Output the [x, y] coordinate of the center of the cell containing the given text.  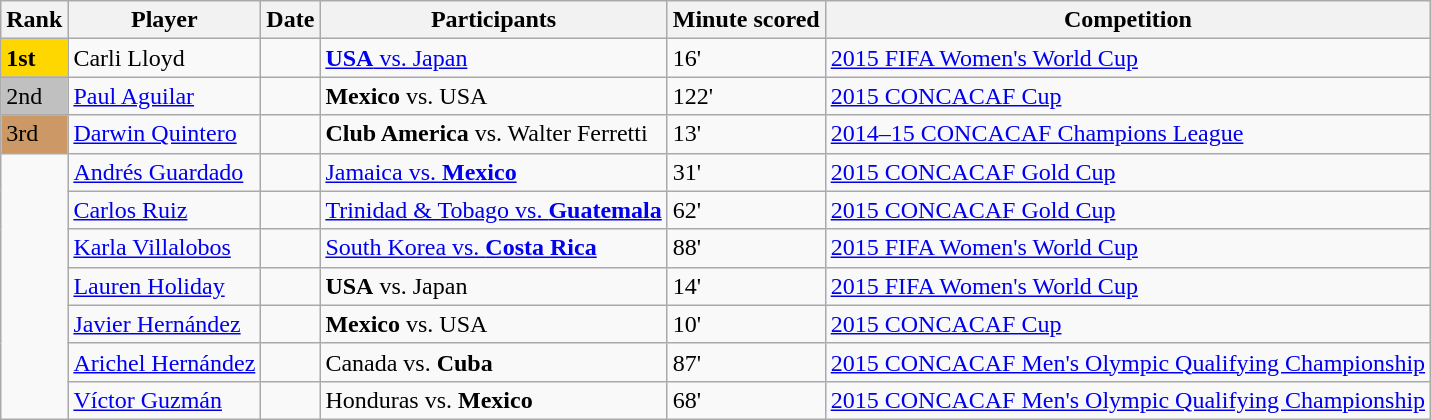
Canada vs. Cuba [494, 362]
Player [164, 20]
Víctor Guzmán [164, 400]
87' [746, 362]
Minute scored [746, 20]
1st [34, 58]
Rank [34, 20]
2014–15 CONCACAF Champions League [1128, 134]
Competition [1128, 20]
Honduras vs. Mexico [494, 400]
Karla Villalobos [164, 248]
Javier Hernández [164, 324]
122' [746, 96]
Carlos Ruiz [164, 210]
South Korea vs. Costa Rica [494, 248]
3rd [34, 134]
Arichel Hernández [164, 362]
Trinidad & Tobago vs. Guatemala [494, 210]
14' [746, 286]
Jamaica vs. Mexico [494, 172]
88' [746, 248]
16' [746, 58]
68' [746, 400]
31' [746, 172]
13' [746, 134]
2nd [34, 96]
62' [746, 210]
Paul Aguilar [164, 96]
Andrés Guardado [164, 172]
Carli Lloyd [164, 58]
Club America vs. Walter Ferretti [494, 134]
Date [290, 20]
Lauren Holiday [164, 286]
Darwin Quintero [164, 134]
Participants [494, 20]
10' [746, 324]
